Provide the (x, y) coordinate of the cell's center where the given text is located.  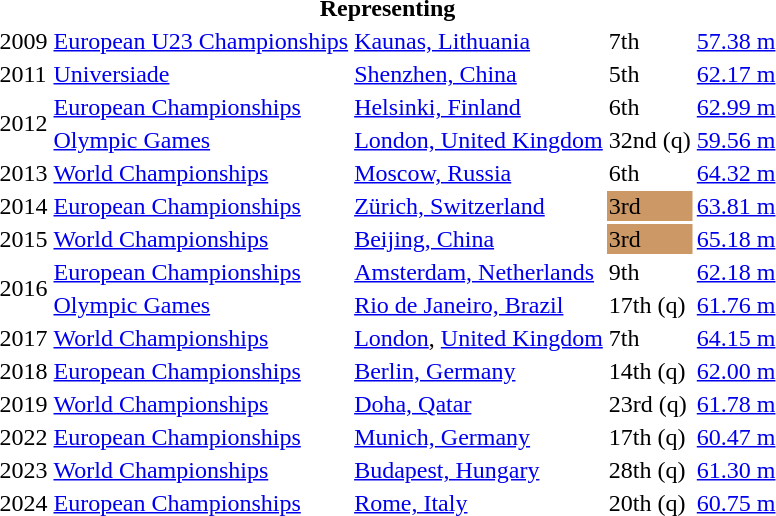
32nd (q) (650, 140)
28th (q) (650, 470)
Universiade (201, 74)
Rio de Janeiro, Brazil (479, 305)
Amsterdam, Netherlands (479, 272)
5th (650, 74)
Shenzhen, China (479, 74)
14th (q) (650, 371)
Kaunas, Lithuania (479, 41)
Beijing, China (479, 239)
Helsinki, Finland (479, 107)
Budapest, Hungary (479, 470)
23rd (q) (650, 404)
Doha, Qatar (479, 404)
European U23 Championships (201, 41)
Zürich, Switzerland (479, 206)
Berlin, Germany (479, 371)
Moscow, Russia (479, 173)
Munich, Germany (479, 437)
9th (650, 272)
